Determine the [x, y] coordinate at the center of the cell enclosing the given text.  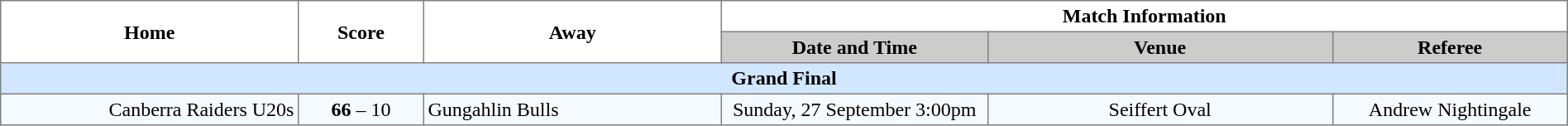
Grand Final [784, 79]
Sunday, 27 September 3:00pm [854, 109]
Andrew Nightingale [1450, 109]
Score [361, 31]
Seiffert Oval [1159, 109]
Canberra Raiders U20s [150, 109]
Date and Time [854, 47]
Away [572, 31]
Match Information [1145, 17]
Referee [1450, 47]
66 – 10 [361, 109]
Home [150, 31]
Venue [1159, 47]
Gungahlin Bulls [572, 109]
